Identify which cell holds the provided text, then report its (x, y) central coordinate. 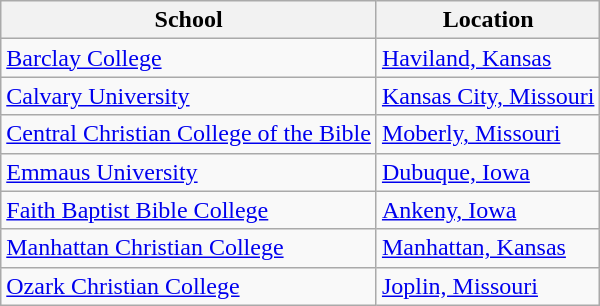
Joplin, Missouri (488, 286)
Manhattan, Kansas (488, 248)
Location (488, 20)
Ozark Christian College (189, 286)
Emmaus University (189, 172)
Moberly, Missouri (488, 134)
Ankeny, Iowa (488, 210)
Barclay College (189, 58)
Faith Baptist Bible College (189, 210)
Kansas City, Missouri (488, 96)
Dubuque, Iowa (488, 172)
Central Christian College of the Bible (189, 134)
Manhattan Christian College (189, 248)
School (189, 20)
Haviland, Kansas (488, 58)
Calvary University (189, 96)
